Return the (x, y) coordinate for the center point of the cell that contains the specified text.  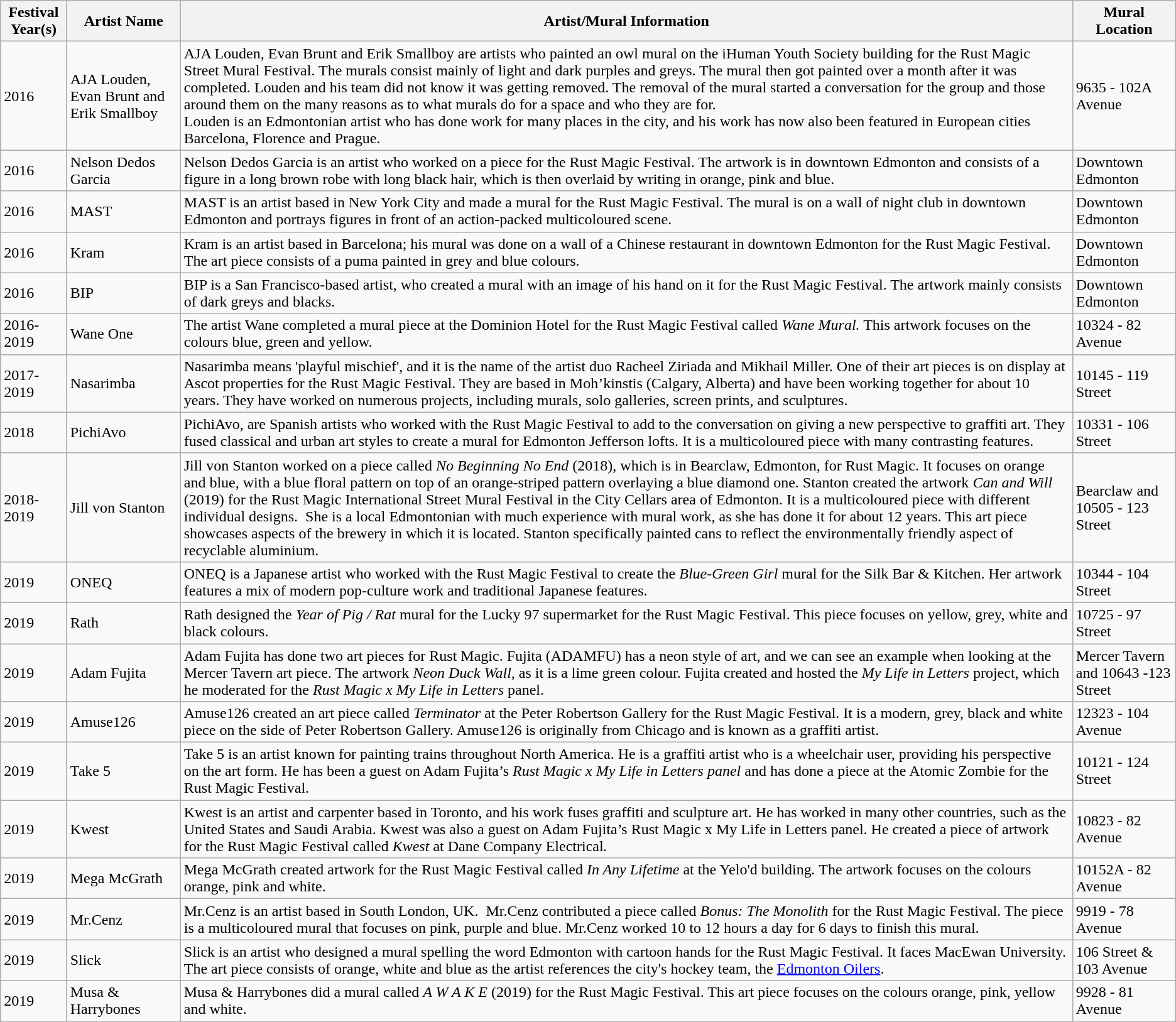
9919 - 78 Avenue (1124, 920)
10344 - 104 Street (1124, 582)
Take 5 (123, 771)
Wane One (123, 334)
Artist Name (123, 21)
Mega McGrath (123, 878)
Amuse126 (123, 722)
Nelson Dedos Garcia (123, 171)
BIP (123, 293)
10823 - 82 Avenue (1124, 829)
Jill von Stanton (123, 508)
10725 - 97 Street (1124, 623)
Mr.Cenz (123, 920)
Mercer Tavern and 10643 -123 Street (1124, 672)
Musa & Harrybones (123, 1001)
Adam Fujita (123, 672)
Kram (123, 253)
ONEQ (123, 582)
Nasarimba (123, 383)
Bearclaw and 10505 - 123 Street (1124, 508)
106 Street & 103 Avenue (1124, 960)
Rath (123, 623)
10121 - 124 Street (1124, 771)
10331 - 106 Street (1124, 432)
12323 - 104 Avenue (1124, 722)
9928 - 81 Avenue (1124, 1001)
2017-2019 (34, 383)
10145 - 119 Street (1124, 383)
Slick (123, 960)
Mural Location (1124, 21)
9635 - 102A Avenue (1124, 95)
2018-2019 (34, 508)
Kwest (123, 829)
2016-2019 (34, 334)
MAST (123, 211)
PichiAvo (123, 432)
10324 - 82 Avenue (1124, 334)
2018 (34, 432)
Artist/Mural Information (626, 21)
AJA Louden, Evan Brunt and Erik Smallboy (123, 95)
Festival Year(s) (34, 21)
10152A - 82 Avenue (1124, 878)
